Extract the (X, Y) coordinate from the center of the cell holding the provided text.  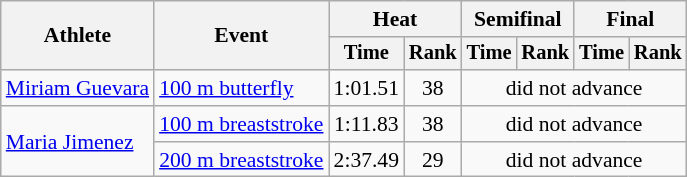
100 m breaststroke (241, 124)
Event (241, 36)
Maria Jimenez (78, 142)
1:11.83 (366, 124)
Athlete (78, 36)
1:01.51 (366, 88)
Miriam Guevara (78, 88)
100 m butterfly (241, 88)
Heat (396, 19)
Semifinal (518, 19)
Final (630, 19)
